Extract the [X, Y] coordinate from the center of the cell holding the provided text.  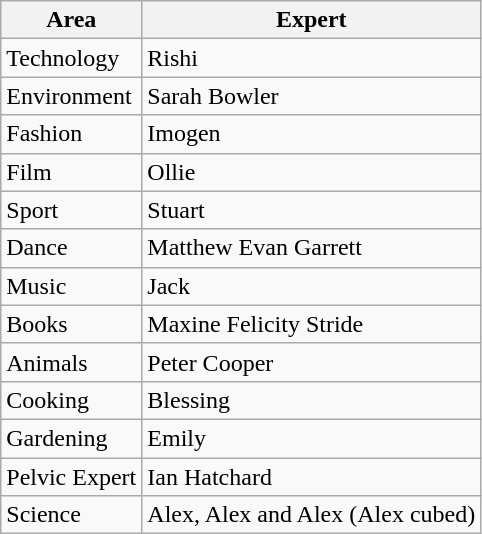
Sarah Bowler [312, 96]
Peter Cooper [312, 362]
Fashion [72, 134]
Stuart [312, 210]
Dance [72, 248]
Animals [72, 362]
Jack [312, 286]
Cooking [72, 400]
Books [72, 324]
Imogen [312, 134]
Maxine Felicity Stride [312, 324]
Pelvic Expert [72, 477]
Blessing [312, 400]
Matthew Evan Garrett [312, 248]
Emily [312, 438]
Gardening [72, 438]
Music [72, 286]
Technology [72, 58]
Alex, Alex and Alex (Alex cubed) [312, 515]
Area [72, 20]
Expert [312, 20]
Film [72, 172]
Sport [72, 210]
Rishi [312, 58]
Science [72, 515]
Ollie [312, 172]
Ian Hatchard [312, 477]
Environment [72, 96]
